Locate the cell with the specified text and output its (X, Y) center coordinate. 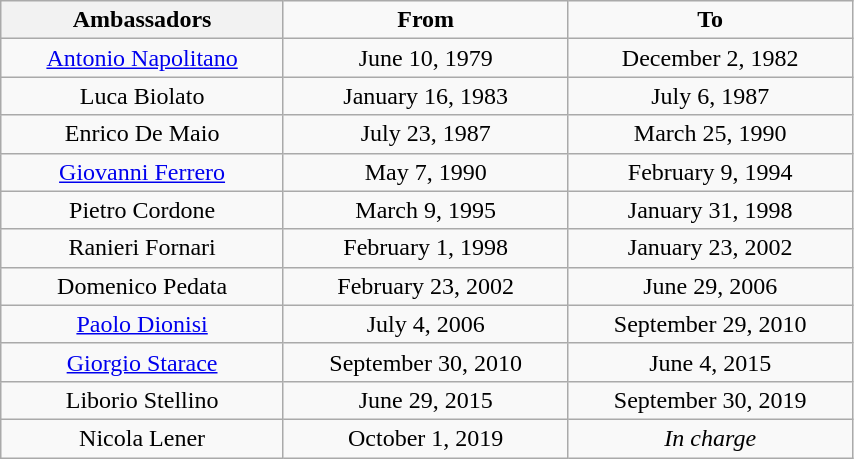
January 23, 2002 (710, 248)
Ranieri Fornari (142, 248)
June 29, 2015 (426, 400)
Ambassadors (142, 20)
June 29, 2006 (710, 286)
Luca Biolato (142, 96)
September 29, 2010 (710, 324)
March 25, 1990 (710, 134)
Giovanni Ferrero (142, 172)
Antonio Napolitano (142, 58)
Enrico De Maio (142, 134)
March 9, 1995 (426, 210)
February 1, 1998 (426, 248)
July 6, 1987 (710, 96)
October 1, 2019 (426, 438)
In charge (710, 438)
May 7, 1990 (426, 172)
February 23, 2002 (426, 286)
Liborio Stellino (142, 400)
June 10, 1979 (426, 58)
January 31, 1998 (710, 210)
January 16, 1983 (426, 96)
July 4, 2006 (426, 324)
Pietro Cordone (142, 210)
September 30, 2019 (710, 400)
July 23, 1987 (426, 134)
To (710, 20)
February 9, 1994 (710, 172)
September 30, 2010 (426, 362)
Domenico Pedata (142, 286)
From (426, 20)
Paolo Dionisi (142, 324)
December 2, 1982 (710, 58)
June 4, 2015 (710, 362)
Nicola Lener (142, 438)
Giorgio Starace (142, 362)
